Identify which cell holds the provided text, then report its (X, Y) central coordinate. 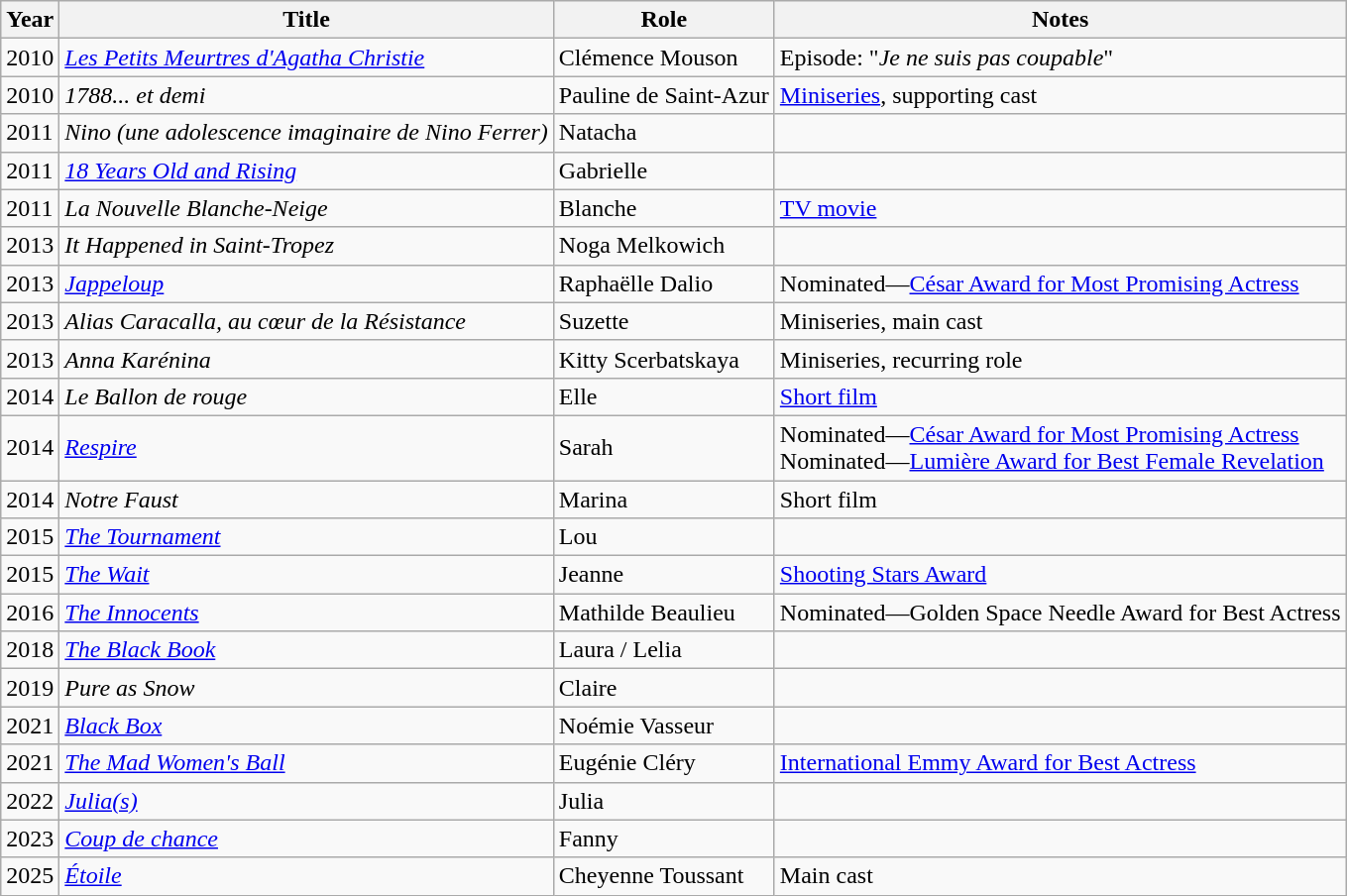
International Emmy Award for Best Actress (1061, 763)
Nominated—César Award for Most Promising ActressNominated—Lumière Award for Best Female Revelation (1061, 448)
Jappeloup (307, 283)
It Happened in Saint-Tropez (307, 246)
Lou (664, 537)
Notes (1061, 20)
The Wait (307, 575)
Black Box (307, 726)
Alias Caracalla, au cœur de la Résistance (307, 321)
Miniseries, main cast (1061, 321)
1788... et demi (307, 95)
Julia(s) (307, 801)
Cheyenne Toussant (664, 876)
Noémie Vasseur (664, 726)
Miniseries, recurring role (1061, 359)
Le Ballon de rouge (307, 396)
Title (307, 20)
Coup de chance (307, 839)
Anna Karénina (307, 359)
Étoile (307, 876)
Marina (664, 499)
Nominated—César Award for Most Promising Actress (1061, 283)
Raphaëlle Dalio (664, 283)
Role (664, 20)
Gabrielle (664, 170)
Jeanne (664, 575)
Notre Faust (307, 499)
The Black Book (307, 650)
Clémence Mouson (664, 57)
Eugénie Cléry (664, 763)
Julia (664, 801)
Episode: "Je ne suis pas coupable" (1061, 57)
2018 (30, 650)
Noga Melkowich (664, 246)
Les Petits Meurtres d'Agatha Christie (307, 57)
Fanny (664, 839)
Nominated—Golden Space Needle Award for Best Actress (1061, 613)
2019 (30, 688)
Blanche (664, 208)
Kitty Scerbatskaya (664, 359)
The Innocents (307, 613)
Suzette (664, 321)
Nino (une adolescence imaginaire de Nino Ferrer) (307, 133)
Elle (664, 396)
18 Years Old and Rising (307, 170)
2023 (30, 839)
Laura / Lelia (664, 650)
La Nouvelle Blanche-Neige (307, 208)
The Tournament (307, 537)
TV movie (1061, 208)
Pure as Snow (307, 688)
Main cast (1061, 876)
Mathilde Beaulieu (664, 613)
2022 (30, 801)
Claire (664, 688)
2025 (30, 876)
The Mad Women's Ball (307, 763)
Year (30, 20)
Pauline de Saint-Azur (664, 95)
Shooting Stars Award (1061, 575)
2016 (30, 613)
Sarah (664, 448)
Respire (307, 448)
Miniseries, supporting cast (1061, 95)
Natacha (664, 133)
